Pinpoint the cell where the given text exists, returning its (x, y) midpoint coordinate. 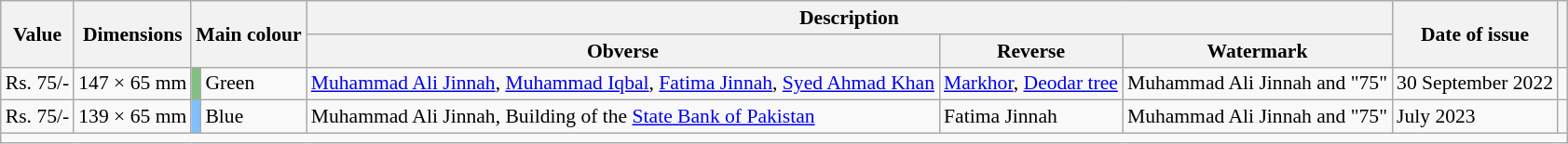
Green (253, 84)
147 × 65 mm (132, 84)
Fatima Jinnah (1030, 117)
Watermark (1258, 51)
139 × 65 mm (132, 117)
Date of issue (1475, 33)
Main colour (248, 33)
Dimensions (132, 33)
Muhammad Ali Jinnah, Muhammad Iqbal, Fatima Jinnah, Syed Ahmad Khan (622, 84)
30 September 2022 (1475, 84)
July 2023 (1475, 117)
Value (37, 33)
Reverse (1030, 51)
Blue (253, 117)
Muhammad Ali Jinnah, Building of the State Bank of Pakistan (622, 117)
Description (850, 18)
Markhor, Deodar tree (1030, 84)
Obverse (622, 51)
